Capture the cell that displays the provided text and extract its [X, Y] central coordinate. 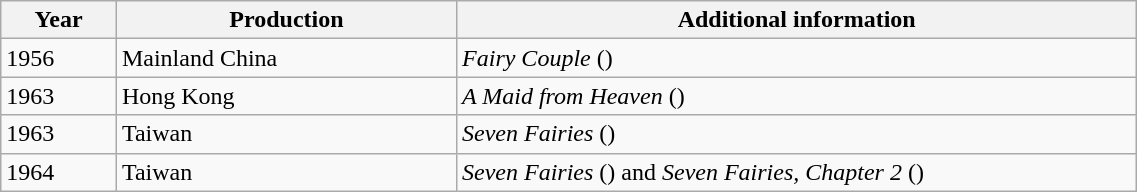
1956 [59, 58]
Seven Fairies () and Seven Fairies, Chapter 2 () [797, 172]
Additional information [797, 20]
Production [286, 20]
Hong Kong [286, 96]
1964 [59, 172]
Fairy Couple () [797, 58]
Year [59, 20]
Seven Fairies () [797, 134]
Mainland China [286, 58]
A Maid from Heaven () [797, 96]
